Extract the [X, Y] coordinate from the center of the cell holding the provided text.  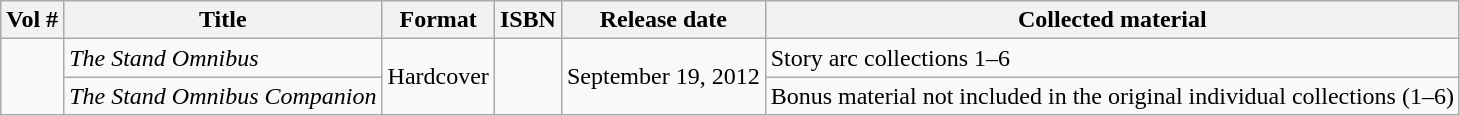
The Stand Omnibus Companion [223, 96]
Title [223, 20]
Bonus material not included in the original individual collections (1–6) [1112, 96]
Vol # [32, 20]
Format [438, 20]
Release date [663, 20]
The Stand Omnibus [223, 58]
ISBN [528, 20]
Hardcover [438, 77]
Story arc collections 1–6 [1112, 58]
Collected material [1112, 20]
September 19, 2012 [663, 77]
